Output the (x, y) coordinate of the center of the cell containing the given text.  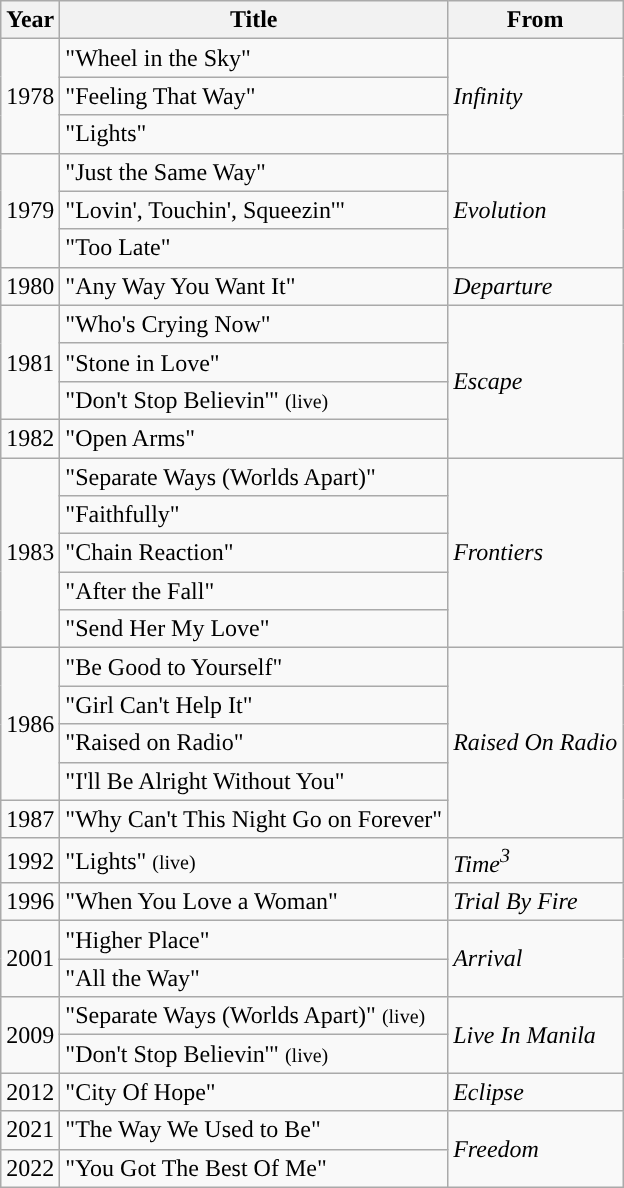
2022 (30, 1168)
"Girl Can't Help It" (254, 705)
"I'll Be Alright Without You" (254, 781)
"Any Way You Want It" (254, 286)
"Feeling That Way" (254, 96)
Evolution (536, 210)
"Open Arms" (254, 438)
2001 (30, 959)
1983 (30, 553)
2012 (30, 1092)
Year (30, 20)
Freedom (536, 1149)
"After the Fall" (254, 591)
"Be Good to Yourself" (254, 667)
2009 (30, 1035)
"Raised on Radio" (254, 743)
1981 (30, 362)
Arrival (536, 959)
1992 (30, 860)
"You Got The Best Of Me" (254, 1168)
Title (254, 20)
"Send Her My Love" (254, 629)
"Higher Place" (254, 940)
2021 (30, 1130)
Frontiers (536, 553)
Escape (536, 381)
1980 (30, 286)
"Lovin', Touchin', Squeezin'" (254, 210)
"Separate Ways (Worlds Apart)" (254, 477)
"Too Late" (254, 248)
"Just the Same Way" (254, 172)
"The Way We Used to Be" (254, 1130)
1987 (30, 819)
"Separate Ways (Worlds Apart)" (live) (254, 1016)
"Stone in Love" (254, 362)
"Faithfully" (254, 515)
Live In Manila (536, 1035)
From (536, 20)
1996 (30, 902)
"Wheel in the Sky" (254, 58)
"When You Love a Woman" (254, 902)
Raised On Radio (536, 743)
"All the Way" (254, 978)
"Chain Reaction" (254, 553)
Trial By Fire (536, 902)
1982 (30, 438)
1986 (30, 724)
1978 (30, 96)
Time3 (536, 860)
"Why Can't This Night Go on Forever" (254, 819)
Departure (536, 286)
1979 (30, 210)
"City Of Hope" (254, 1092)
"Lights" (254, 134)
"Who's Crying Now" (254, 324)
Infinity (536, 96)
Eclipse (536, 1092)
"Lights" (live) (254, 860)
